Pinpoint the cell where the given text exists, returning its (x, y) midpoint coordinate. 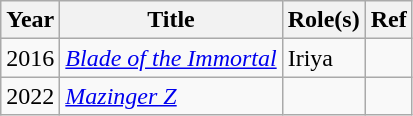
2022 (30, 96)
Mazinger Z (171, 96)
Role(s) (324, 20)
Iriya (324, 58)
Blade of the Immortal (171, 58)
Year (30, 20)
Ref (388, 20)
Title (171, 20)
2016 (30, 58)
